Return the (X, Y) coordinate for the center point of the cell that contains the specified text.  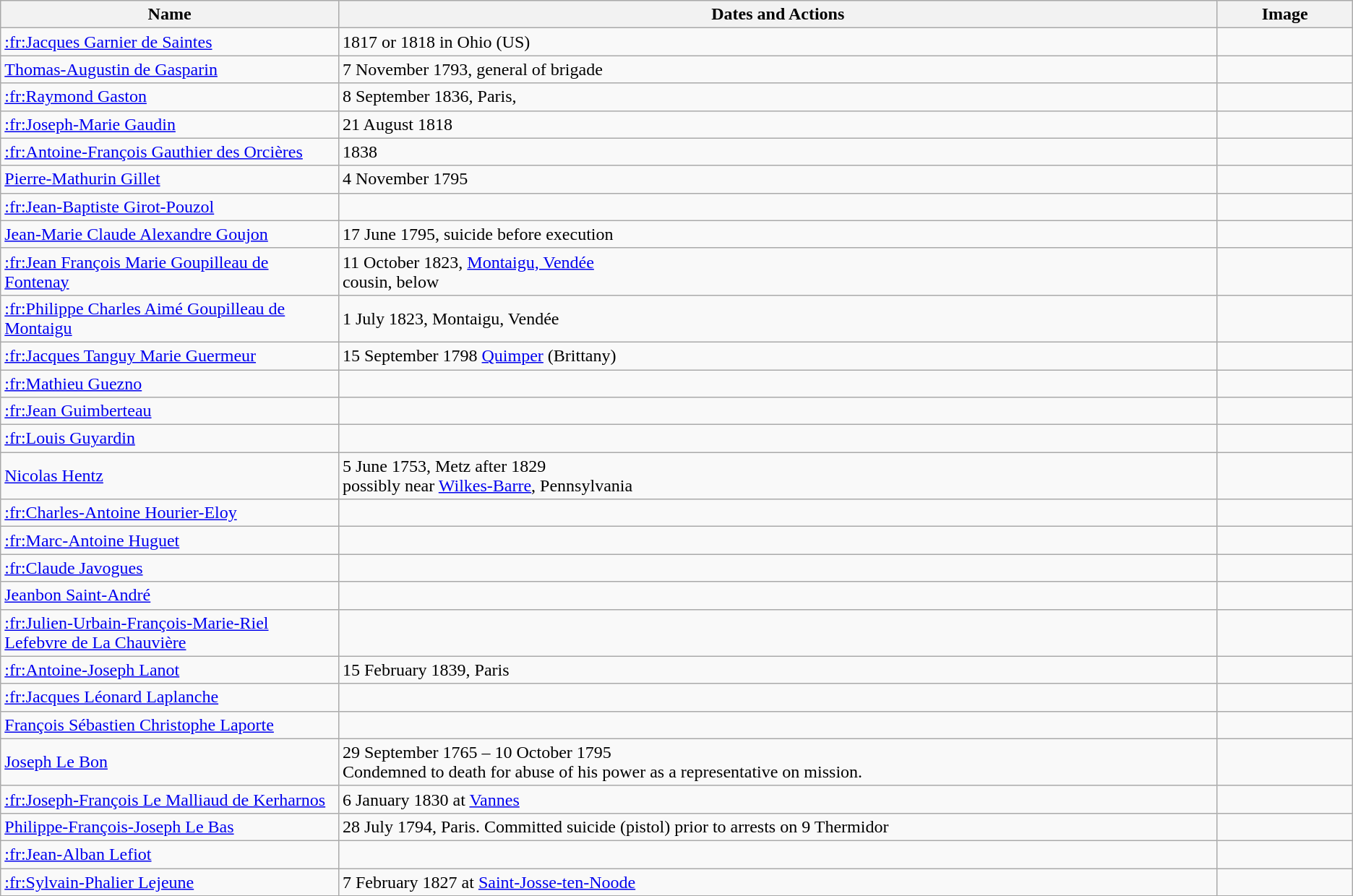
Image (1285, 14)
:fr:Jacques Garnier de Saintes (170, 42)
:fr:Joseph-Marie Gaudin (170, 124)
:fr:Jean-Alban Lefiot (170, 854)
:fr:Julien-Urbain-François-Marie-Riel Lefebvre de La Chauvière (170, 633)
8 September 1836, Paris, (778, 97)
Jeanbon Saint-André (170, 595)
15 September 1798 Quimper (Brittany) (778, 356)
1838 (778, 152)
15 February 1839, Paris (778, 670)
:fr:Antoine-Joseph Lanot (170, 670)
:fr:Charles-Antoine Hourier-Eloy (170, 513)
Philippe-François-Joseph Le Bas (170, 827)
:fr:Louis Guyardin (170, 439)
:fr:Philippe Charles Aimé Goupilleau de Montaigu (170, 318)
17 June 1795, suicide before execution (778, 234)
1817 or 1818 in Ohio (US) (778, 42)
Nicolas Hentz (170, 475)
Thomas-Augustin de Gasparin (170, 69)
6 January 1830 at Vannes (778, 799)
:fr:Claude Javogues (170, 568)
7 November 1793, general of brigade (778, 69)
Pierre-Mathurin Gillet (170, 179)
:fr:Joseph-François Le Malliaud de Kerharnos (170, 799)
:fr:Jacques Léonard Laplanche (170, 697)
:fr:Jean-Baptiste Girot-Pouzol (170, 207)
Jean-Marie Claude Alexandre Goujon (170, 234)
5 June 1753, Metz after 1829 possibly near Wilkes-Barre, Pennsylvania (778, 475)
4 November 1795 (778, 179)
:fr:Sylvain-Phalier Lejeune (170, 882)
:fr:Marc-Antoine Huguet (170, 540)
Dates and Actions (778, 14)
1 July 1823, Montaigu, Vendée (778, 318)
:fr:Jean François Marie Goupilleau de Fontenay (170, 272)
11 October 1823, Montaigu, Vendéecousin, below (778, 272)
Name (170, 14)
28 July 1794, Paris. Committed suicide (pistol) prior to arrests on 9 Thermidor (778, 827)
21 August 1818 (778, 124)
Joseph Le Bon (170, 762)
:fr:Mathieu Guezno (170, 384)
François Sébastien Christophe Laporte (170, 725)
29 September 1765 – 10 October 1795Condemned to death for abuse of his power as a representative on mission. (778, 762)
:fr:Jacques Tanguy Marie Guermeur (170, 356)
:fr:Antoine-François Gauthier des Orcières (170, 152)
:fr:Jean Guimberteau (170, 411)
7 February 1827 at Saint-Josse-ten-Noode (778, 882)
:fr:Raymond Gaston (170, 97)
